Provide the (X, Y) coordinate of the cell's center where the given text is located.  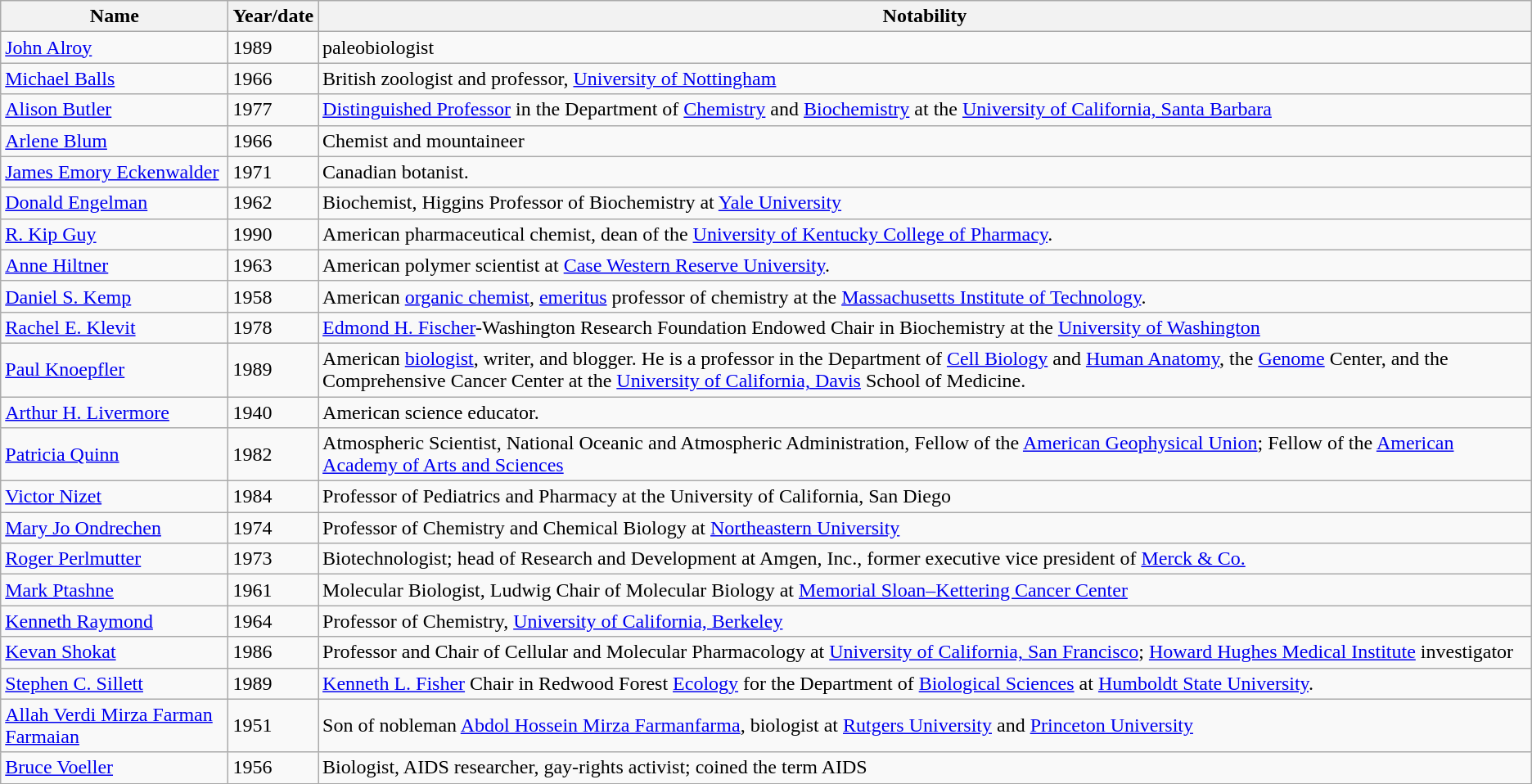
Bruce Voeller (115, 768)
Roger Perlmutter (115, 559)
1982 (273, 455)
Stephen C. Sillett (115, 683)
1958 (273, 296)
Daniel S. Kemp (115, 296)
Professor of Chemistry, University of California, Berkeley (925, 621)
British zoologist and professor, University of Nottingham (925, 79)
American science educator. (925, 412)
1951 (273, 725)
Professor and Chair of Cellular and Molecular Pharmacology at University of California, San Francisco; Howard Hughes Medical Institute investigator (925, 652)
Biochemist, Higgins Professor of Biochemistry at Yale University (925, 203)
1990 (273, 234)
1986 (273, 652)
Arthur H. Livermore (115, 412)
1974 (273, 528)
1962 (273, 203)
Anne Hiltner (115, 265)
1940 (273, 412)
Donald Engelman (115, 203)
Biologist, AIDS researcher, gay-rights activist; coined the term AIDS (925, 768)
American pharmaceutical chemist, dean of the University of Kentucky College of Pharmacy. (925, 234)
1971 (273, 172)
1956 (273, 768)
1964 (273, 621)
Kenneth L. Fisher Chair in Redwood Forest Ecology for the Department of Biological Sciences at Humboldt State University. (925, 683)
1963 (273, 265)
Year/date (273, 16)
John Alroy (115, 47)
Professor of Chemistry and Chemical Biology at Northeastern University (925, 528)
Edmond H. Fischer-Washington Research Foundation Endowed Chair in Biochemistry at the University of Washington (925, 327)
1973 (273, 559)
Patricia Quinn (115, 455)
paleobiologist (925, 47)
Molecular Biologist, Ludwig Chair of Molecular Biology at Memorial Sloan–Kettering Cancer Center (925, 590)
Canadian botanist. (925, 172)
Mary Jo Ondrechen (115, 528)
Son of nobleman Abdol Hossein Mirza Farmanfarma, biologist at Rutgers University and Princeton University (925, 725)
Professor of Pediatrics and Pharmacy at the University of California, San Diego (925, 497)
Kevan Shokat (115, 652)
Mark Ptashne (115, 590)
Allah Verdi Mirza Farman Farmaian (115, 725)
1961 (273, 590)
American organic chemist, emeritus professor of chemistry at the Massachusetts Institute of Technology. (925, 296)
James Emory Eckenwalder (115, 172)
Distinguished Professor in the Department of Chemistry and Biochemistry at the University of California, Santa Barbara (925, 110)
Alison Butler (115, 110)
Victor Nizet (115, 497)
R. Kip Guy (115, 234)
Chemist and mountaineer (925, 141)
1984 (273, 497)
1978 (273, 327)
Paul Knoepfler (115, 370)
Notability (925, 16)
1977 (273, 110)
Rachel E. Klevit (115, 327)
Biotechnologist; head of Research and Development at Amgen, Inc., former executive vice president of Merck & Co. (925, 559)
Arlene Blum (115, 141)
Kenneth Raymond (115, 621)
Michael Balls (115, 79)
American polymer scientist at Case Western Reserve University. (925, 265)
Name (115, 16)
